Pinpoint the cell where the given text exists, returning its [X, Y] midpoint coordinate. 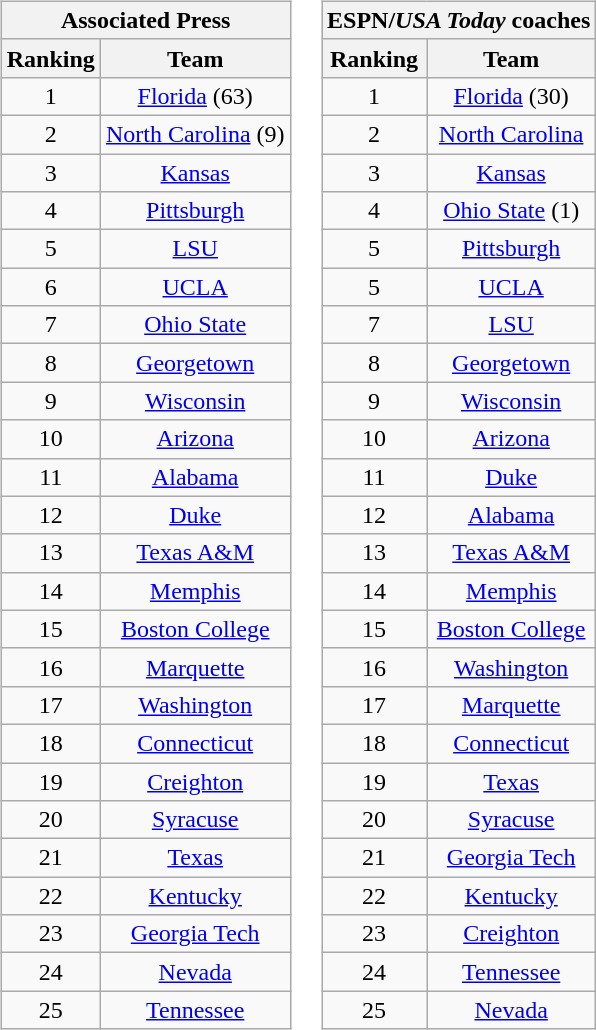
Associated Press [146, 20]
Ohio State (1) [512, 211]
Ohio State [195, 325]
6 [50, 287]
ESPN/USA Today coaches [459, 20]
North Carolina (9) [195, 134]
Florida (30) [512, 96]
Florida (63) [195, 96]
North Carolina [512, 134]
